Output the [X, Y] coordinate of the center of the cell containing the given text.  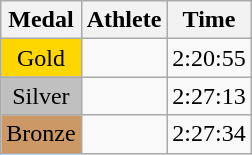
2:27:13 [209, 96]
Medal [41, 20]
Silver [41, 96]
Athlete [124, 20]
2:27:34 [209, 134]
Gold [41, 58]
Time [209, 20]
Bronze [41, 134]
2:20:55 [209, 58]
